Determine the (x, y) coordinate at the center of the cell enclosing the given text.  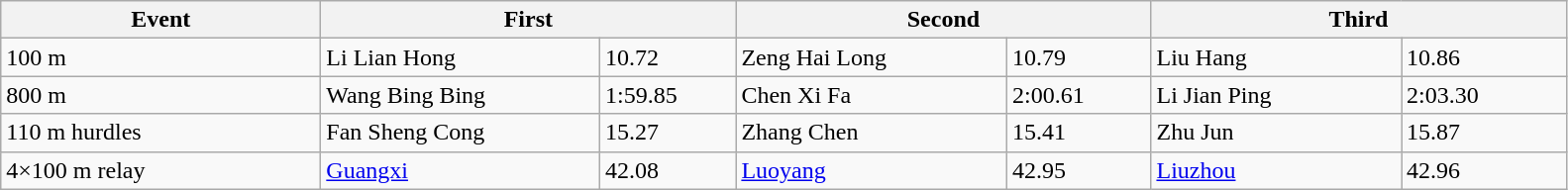
Li Jian Ping (1276, 95)
110 m hurdles (160, 133)
Liuzhou (1276, 170)
15.27 (668, 133)
Third (1359, 20)
Second (943, 20)
Zeng Hai Long (872, 57)
4×100 m relay (160, 170)
Wang Bing Bing (461, 95)
42.95 (1080, 170)
2:00.61 (1080, 95)
Guangxi (461, 170)
42.08 (668, 170)
Li Lian Hong (461, 57)
Zhang Chen (872, 133)
15.41 (1080, 133)
Chen Xi Fa (872, 95)
10.86 (1484, 57)
42.96 (1484, 170)
Luoyang (872, 170)
100 m (160, 57)
Liu Hang (1276, 57)
10.79 (1080, 57)
Zhu Jun (1276, 133)
800 m (160, 95)
2:03.30 (1484, 95)
Fan Sheng Cong (461, 133)
1:59.85 (668, 95)
Event (160, 20)
15.87 (1484, 133)
10.72 (668, 57)
First (529, 20)
